From the cell containing the given text, extract its center point as [x, y] coordinate. 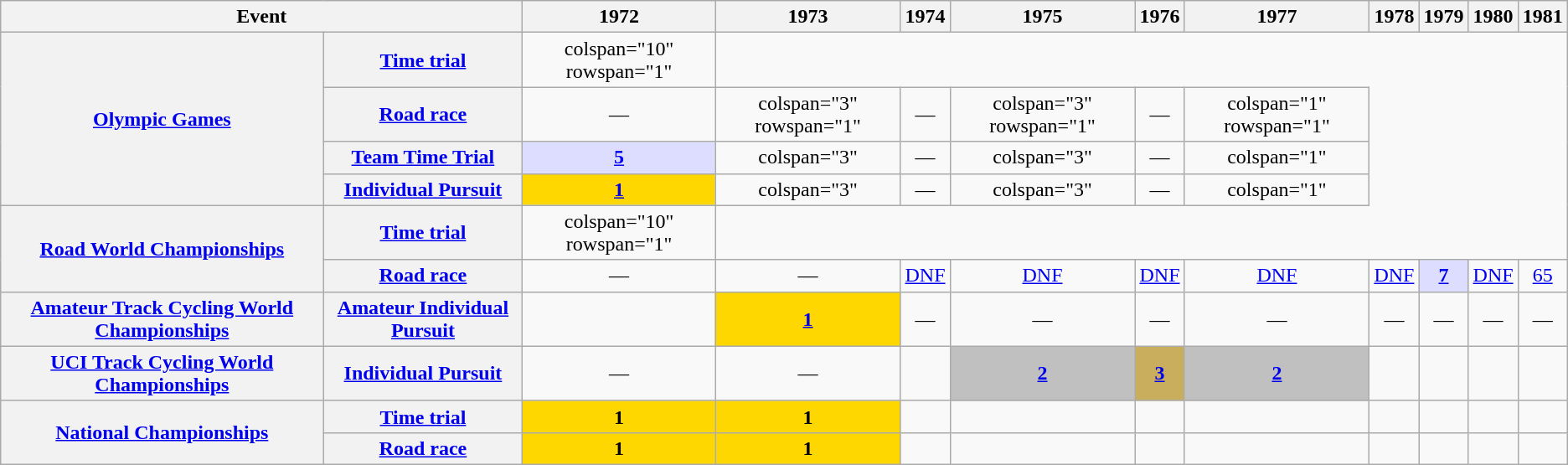
1978 [1394, 17]
1972 [619, 17]
65 [1543, 276]
National Championships [162, 432]
1977 [1277, 17]
1981 [1543, 17]
1975 [1042, 17]
3 [1159, 374]
Team Time Trial [423, 158]
1973 [807, 17]
UCI Track Cycling World Championships [162, 374]
colspan="1" rowspan="1" [1277, 114]
1976 [1159, 17]
Amateur Individual Pursuit [423, 318]
7 [1444, 276]
Road World Championships [162, 248]
1974 [925, 17]
Amateur Track Cycling World Championships [162, 318]
1980 [1493, 17]
Event [261, 17]
5 [619, 158]
Olympic Games [162, 119]
1979 [1444, 17]
